Detect which cell encompasses the target text, then output its [X, Y] center coordinate. 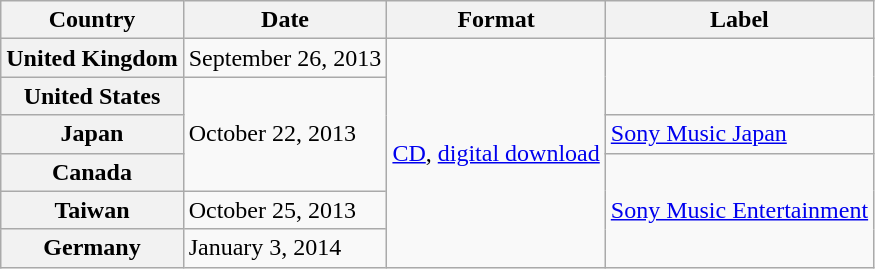
Sony Music Entertainment [739, 210]
October 22, 2013 [285, 134]
Date [285, 20]
Label [739, 20]
September 26, 2013 [285, 58]
Sony Music Japan [739, 134]
CD, digital download [496, 153]
Taiwan [92, 210]
October 25, 2013 [285, 210]
United Kingdom [92, 58]
Japan [92, 134]
Country [92, 20]
January 3, 2014 [285, 248]
Canada [92, 172]
Germany [92, 248]
United States [92, 96]
Format [496, 20]
